Return [X, Y] of the center of cell containing provided text 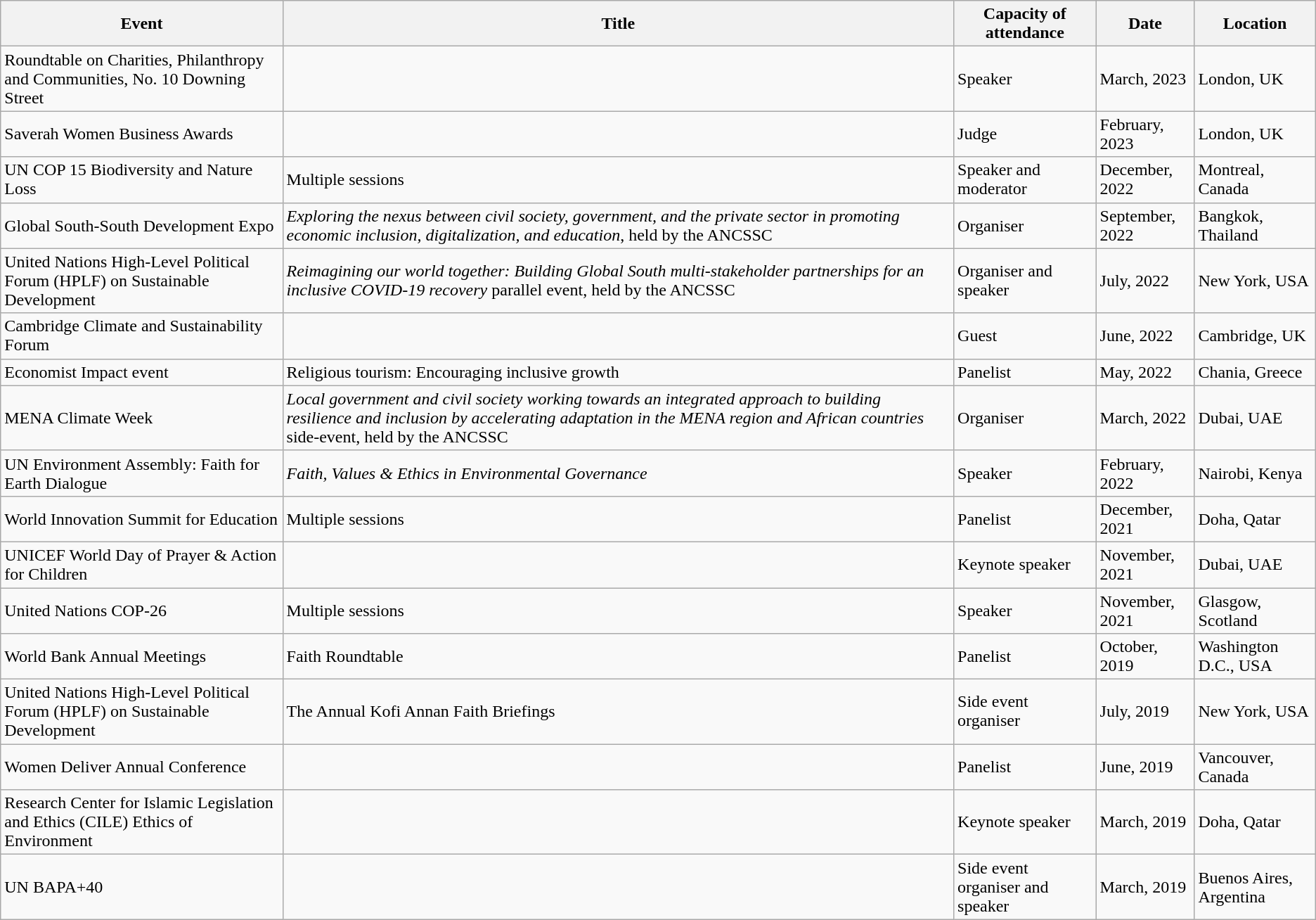
October, 2019 [1145, 657]
Saverah Women Business Awards [142, 134]
July, 2022 [1145, 281]
Date [1145, 24]
Montreal, Canada [1255, 180]
Buenos Aires, Argentina [1255, 887]
Global South-South Development Expo [142, 225]
May, 2022 [1145, 372]
Glasgow, Scotland [1255, 611]
UNICEF World Day of Prayer & Action for Children [142, 564]
United Nations COP-26 [142, 611]
Speaker and moderator [1025, 180]
February, 2022 [1145, 473]
Economist Impact event [142, 372]
July, 2019 [1145, 712]
Research Center for Islamic Legislation and Ethics (CILE) Ethics of Environment [142, 822]
Faith, Values & Ethics in Environmental Governance [619, 473]
The Annual Kofi Annan Faith Briefings [619, 712]
Capacity of attendance [1025, 24]
Judge [1025, 134]
Women Deliver Annual Conference [142, 767]
UN COP 15 Biodiversity and Nature Loss [142, 180]
UN BAPA+40 [142, 887]
Cambridge, UK [1255, 336]
Vancouver, Canada [1255, 767]
Side event organiser and speaker [1025, 887]
Nairobi, Kenya [1255, 473]
Faith Roundtable [619, 657]
MENA Climate Week [142, 418]
December, 2021 [1145, 519]
June, 2022 [1145, 336]
March, 2023 [1145, 79]
September, 2022 [1145, 225]
Organiser and speaker [1025, 281]
February, 2023 [1145, 134]
December, 2022 [1145, 180]
Side event organiser [1025, 712]
World Innovation Summit for Education [142, 519]
Event [142, 24]
Roundtable on Charities, Philanthropy and Communities, No. 10 Downing Street [142, 79]
Guest [1025, 336]
Cambridge Climate and Sustainability Forum [142, 336]
June, 2019 [1145, 767]
Location [1255, 24]
Washington D.C., USA [1255, 657]
Title [619, 24]
Chania, Greece [1255, 372]
UN Environment Assembly: Faith for Earth Dialogue [142, 473]
World Bank Annual Meetings [142, 657]
Religious tourism: Encouraging inclusive growth [619, 372]
Bangkok, Thailand [1255, 225]
March, 2022 [1145, 418]
